Extract the [X, Y] coordinate from the center of the cell holding the provided text.  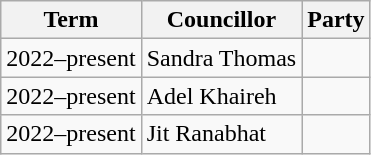
Term [71, 20]
Adel Khaireh [222, 96]
Party [336, 20]
Councillor [222, 20]
Sandra Thomas [222, 58]
Jit Ranabhat [222, 134]
